Scan for the cell matching the given text and deliver its (x, y) coordinate at center. 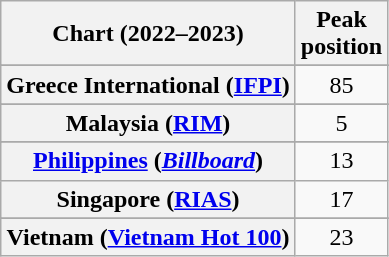
23 (341, 237)
Malaysia (RIM) (148, 123)
Chart (2022–2023) (148, 34)
Philippines (Billboard) (148, 161)
85 (341, 85)
5 (341, 123)
17 (341, 199)
Vietnam (Vietnam Hot 100) (148, 237)
Greece International (IFPI) (148, 85)
Singapore (RIAS) (148, 199)
13 (341, 161)
Peakposition (341, 34)
